Extract the [X, Y] coordinate from the center of the cell holding the provided text.  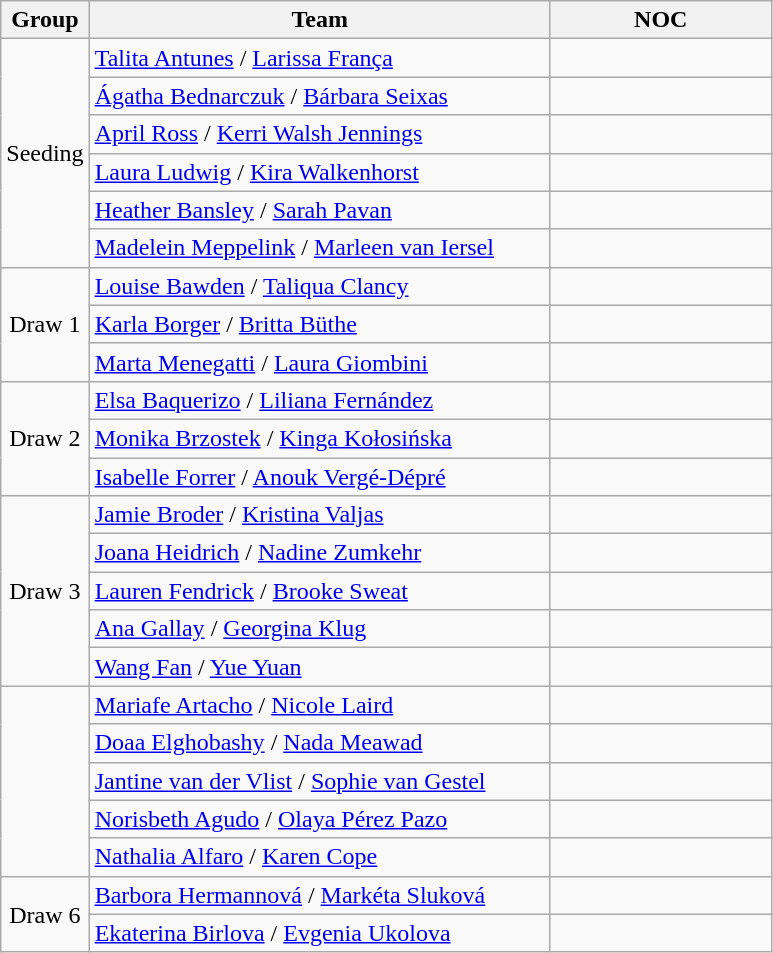
Elsa Baquerizo / Liliana Fernández [320, 400]
Ágatha Bednarczuk / Bárbara Seixas [320, 96]
Talita Antunes / Larissa França [320, 58]
Heather Bansley / Sarah Pavan [320, 210]
Ekaterina Birlova / Evgenia Ukolova [320, 933]
Jantine van der Vlist / Sophie van Gestel [320, 781]
Ana Gallay / Georgina Klug [320, 629]
Doaa Elghobashy / Nada Meawad [320, 743]
Group [45, 20]
Draw 1 [45, 324]
NOC [660, 20]
Jamie Broder / Kristina Valjas [320, 515]
Norisbeth Agudo / Olaya Pérez Pazo [320, 819]
Karla Borger / Britta Büthe [320, 324]
Lauren Fendrick / Brooke Sweat [320, 591]
Mariafe Artacho / Nicole Laird [320, 705]
Draw 2 [45, 438]
Madelein Meppelink / Marleen van Iersel [320, 248]
Marta Menegatti / Laura Giombini [320, 362]
Monika Brzostek / Kinga Kołosińska [320, 438]
Isabelle Forrer / Anouk Vergé-Dépré [320, 477]
Draw 3 [45, 591]
Joana Heidrich / Nadine Zumkehr [320, 553]
April Ross / Kerri Walsh Jennings [320, 134]
Louise Bawden / Taliqua Clancy [320, 286]
Draw 6 [45, 914]
Laura Ludwig / Kira Walkenhorst [320, 172]
Wang Fan / Yue Yuan [320, 667]
Team [320, 20]
Barbora Hermannová / Markéta Sluková [320, 895]
Nathalia Alfaro / Karen Cope [320, 857]
Seeding [45, 153]
